Extract the [X, Y] coordinate from the center of the cell holding the provided text.  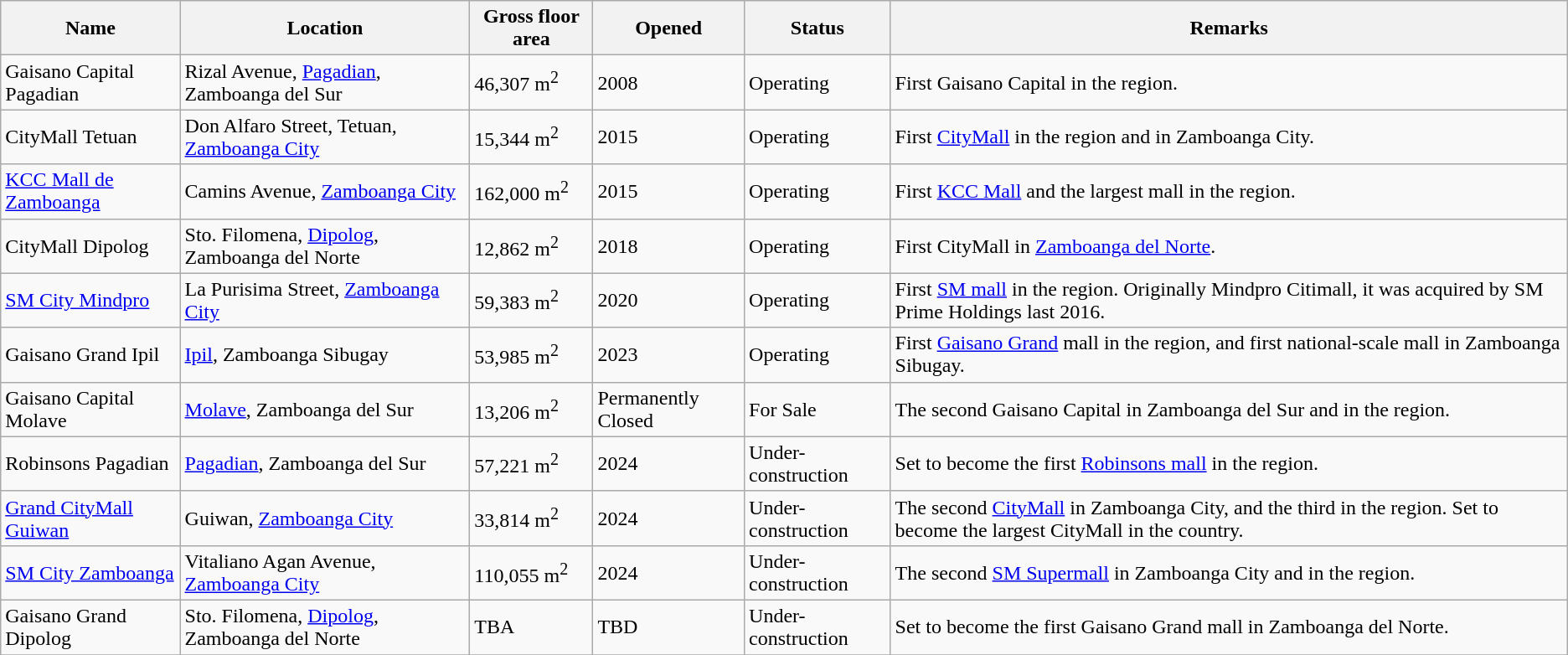
2008 [668, 82]
12,862 m2 [531, 246]
59,383 m2 [531, 300]
The second SM Supermall in Zamboanga City and in the region. [1229, 573]
46,307 m2 [531, 82]
Gaisano Grand Ipil [90, 355]
The second CityMall in Zamboanga City, and the third in the region. Set to become the largest CityMall in the country. [1229, 518]
TBD [668, 627]
TBA [531, 627]
Gross floor area [531, 28]
57,221 m2 [531, 464]
Guiwan, Zamboanga City [325, 518]
Name [90, 28]
Rizal Avenue, Pagadian, Zamboanga del Sur [325, 82]
162,000 m2 [531, 191]
2020 [668, 300]
SM City Zamboanga [90, 573]
Permanently Closed [668, 409]
La Purisima Street, Zamboanga City [325, 300]
Vitaliano Agan Avenue, Zamboanga City [325, 573]
First KCC Mall and the largest mall in the region. [1229, 191]
Gaisano Capital Pagadian [90, 82]
CityMall Dipolog [90, 246]
Pagadian, Zamboanga del Sur [325, 464]
15,344 m2 [531, 137]
Robinsons Pagadian [90, 464]
13,206 m2 [531, 409]
First SM mall in the region. Originally Mindpro Citimall, it was acquired by SM Prime Holdings last 2016. [1229, 300]
110,055 m2 [531, 573]
Remarks [1229, 28]
53,985 m2 [531, 355]
Molave, Zamboanga del Sur [325, 409]
SM City Mindpro [90, 300]
The second Gaisano Capital in Zamboanga del Sur and in the region. [1229, 409]
33,814 m2 [531, 518]
2018 [668, 246]
For Sale [818, 409]
KCC Mall de Zamboanga [90, 191]
First Gaisano Grand mall in the region, and first national-scale mall in Zamboanga Sibugay. [1229, 355]
First CityMall in the region and in Zamboanga City. [1229, 137]
Grand CityMall Guiwan [90, 518]
Status [818, 28]
Ipil, Zamboanga Sibugay [325, 355]
Camins Avenue, Zamboanga City [325, 191]
First CityMall in Zamboanga del Norte. [1229, 246]
CityMall Tetuan [90, 137]
Gaisano Grand Dipolog [90, 627]
Set to become the first Robinsons mall in the region. [1229, 464]
Gaisano Capital Molave [90, 409]
Location [325, 28]
Opened [668, 28]
Don Alfaro Street, Tetuan, Zamboanga City [325, 137]
First Gaisano Capital in the region. [1229, 82]
2023 [668, 355]
Set to become the first Gaisano Grand mall in Zamboanga del Norte. [1229, 627]
